Scan for the cell matching the given text and deliver its [X, Y] coordinate at center. 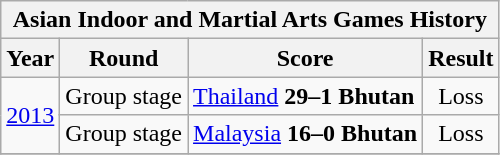
Year [30, 58]
Score [306, 58]
Thailand 29–1 Bhutan [306, 96]
Result [461, 58]
Malaysia 16–0 Bhutan [306, 134]
Round [124, 58]
2013 [30, 115]
Asian Indoor and Martial Arts Games History [250, 20]
